Scan for the cell matching the given text and deliver its (X, Y) coordinate at center. 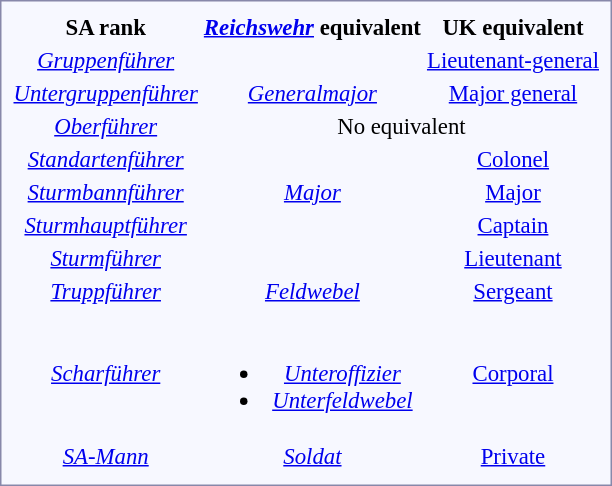
Colonel (512, 159)
Private (512, 457)
UnteroffizierUnterfeldwebel (312, 374)
Oberführer (106, 126)
No equivalent (401, 126)
Untergruppenführer (106, 93)
UK equivalent (512, 27)
Feldwebel (312, 291)
SA-Mann (106, 457)
SA rank (106, 27)
Major general (512, 93)
Truppführer (106, 291)
Gruppenführer (106, 60)
Lieutenant-general (512, 60)
Corporal (512, 374)
Sergeant (512, 291)
Reichswehr equivalent (312, 27)
Lieutenant (512, 258)
Generalmajor (312, 93)
Standartenführer (106, 159)
Captain (512, 225)
Scharführer (106, 374)
Soldat (312, 457)
Sturmbannführer (106, 192)
Sturmführer (106, 258)
Sturmhauptführer (106, 225)
